Capture the cell that displays the provided text and extract its [X, Y] central coordinate. 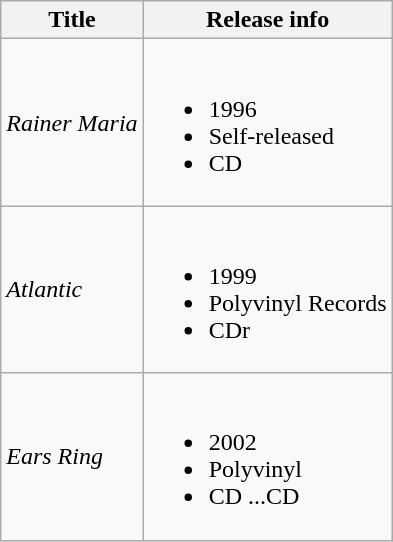
1996Self-releasedCD [268, 122]
2002PolyvinylCD ...CD [268, 456]
1999Polyvinyl RecordsCDr [268, 290]
Atlantic [72, 290]
Rainer Maria [72, 122]
Ears Ring [72, 456]
Title [72, 20]
Release info [268, 20]
